From the cell containing the given text, extract its center point as [X, Y] coordinate. 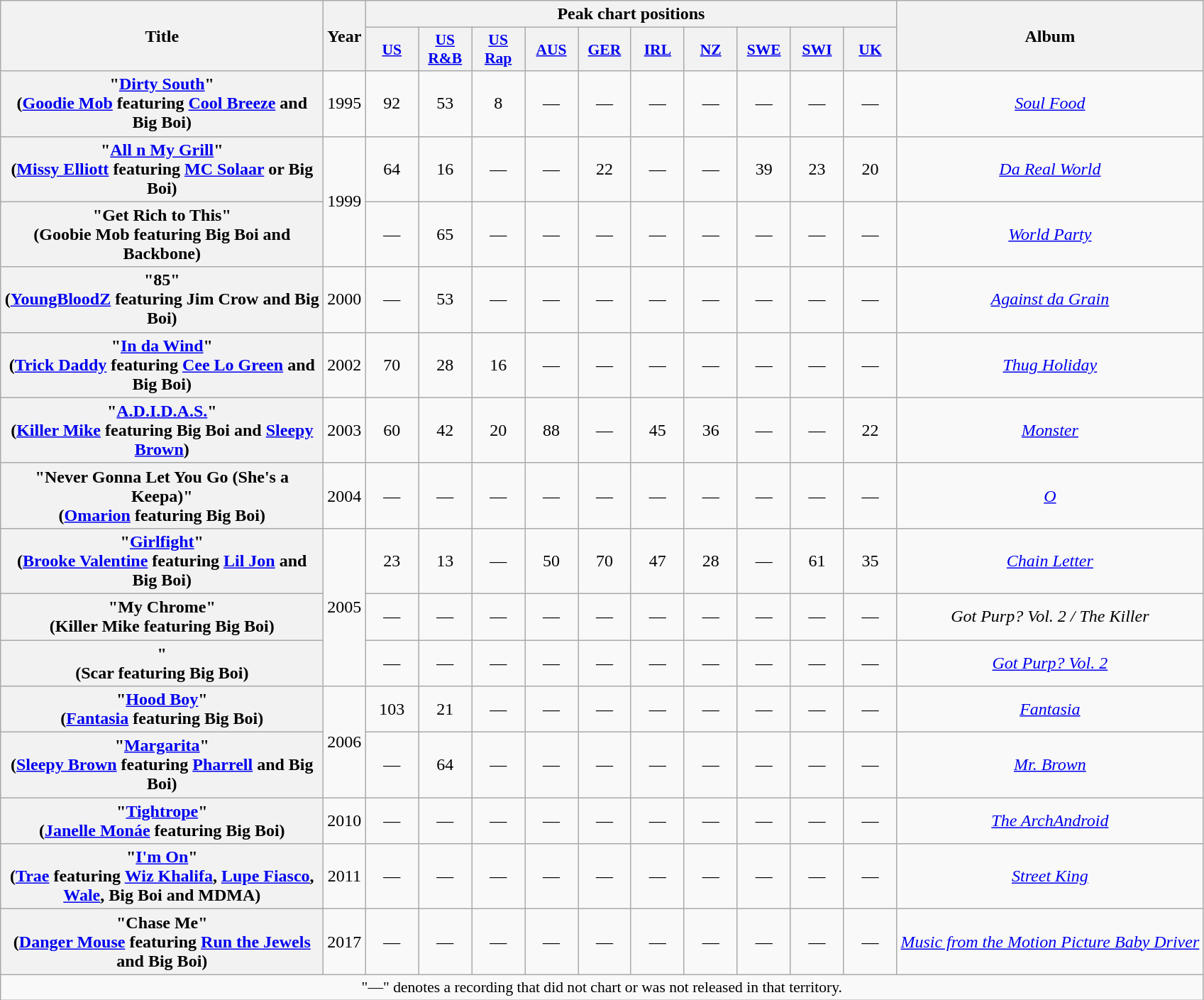
Music from the Motion Picture Baby Driver [1050, 942]
"Girlfight"(Brooke Valentine featuring Lil Jon and Big Boi) [162, 561]
"All n My Grill"(Missy Elliott featuring MC Solaar or Big Boi) [162, 169]
"Never Gonna Let You Go (She's a Keepa)"(Omarion featuring Big Boi) [162, 495]
Monster [1050, 430]
Da Real World [1050, 169]
2003 [345, 430]
Street King [1050, 877]
Chain Letter [1050, 561]
50 [552, 561]
Got Purp? Vol. 2 [1050, 663]
Title [162, 35]
Against da Grain [1050, 300]
AUS [552, 50]
"Dirty South"(Goodie Mob featuring Cool Breeze and Big Boi) [162, 104]
42 [446, 430]
60 [392, 430]
2017 [345, 942]
2004 [345, 495]
47 [657, 561]
Album [1050, 35]
1999 [345, 202]
2011 [345, 877]
2010 [345, 820]
35 [870, 561]
"(Scar featuring Big Boi) [162, 663]
Year [345, 35]
Thug Holiday [1050, 365]
O [1050, 495]
"Tightrope"(Janelle Monáe featuring Big Boi) [162, 820]
USRap [498, 50]
Mr. Brown [1050, 765]
45 [657, 430]
61 [817, 561]
"Get Rich to This"(Goobie Mob featuring Big Boi and Backbone) [162, 234]
IRL [657, 50]
88 [552, 430]
2000 [345, 300]
92 [392, 104]
"A.D.I.D.A.S."(Killer Mike featuring Big Boi and Sleepy Brown) [162, 430]
"In da Wind"(Trick Daddy featuring Cee Lo Green and Big Boi) [162, 365]
103 [392, 710]
1995 [345, 104]
World Party [1050, 234]
Got Purp? Vol. 2 / The Killer [1050, 616]
2002 [345, 365]
"Hood Boy"(Fantasia featuring Big Boi) [162, 710]
The ArchAndroid [1050, 820]
GER [604, 50]
36 [711, 430]
UK [870, 50]
US [392, 50]
2006 [345, 742]
Fantasia [1050, 710]
SWI [817, 50]
"—" denotes a recording that did not chart or was not released in that territory. [602, 987]
Soul Food [1050, 104]
NZ [711, 50]
"Chase Me"(Danger Mouse featuring Run the Jewels and Big Boi) [162, 942]
"My Chrome"(Killer Mike featuring Big Boi) [162, 616]
65 [446, 234]
USR&B [446, 50]
21 [446, 710]
SWE [763, 50]
"Margarita"(Sleepy Brown featuring Pharrell and Big Boi) [162, 765]
8 [498, 104]
"85"(YoungBloodZ featuring Jim Crow and Big Boi) [162, 300]
13 [446, 561]
Peak chart positions [631, 14]
"I'm On"(Trae featuring Wiz Khalifa, Lupe Fiasco, Wale, Big Boi and MDMA) [162, 877]
39 [763, 169]
2005 [345, 607]
